From the cell containing the given text, extract its center point as (X, Y) coordinate. 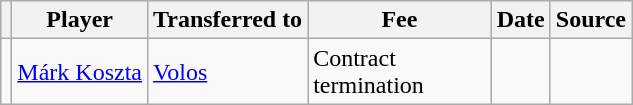
Contract termination (400, 72)
Player (80, 20)
Source (590, 20)
Date (520, 20)
Márk Koszta (80, 72)
Fee (400, 20)
Transferred to (228, 20)
Volos (228, 72)
